Detect which cell encompasses the target text, then output its (X, Y) center coordinate. 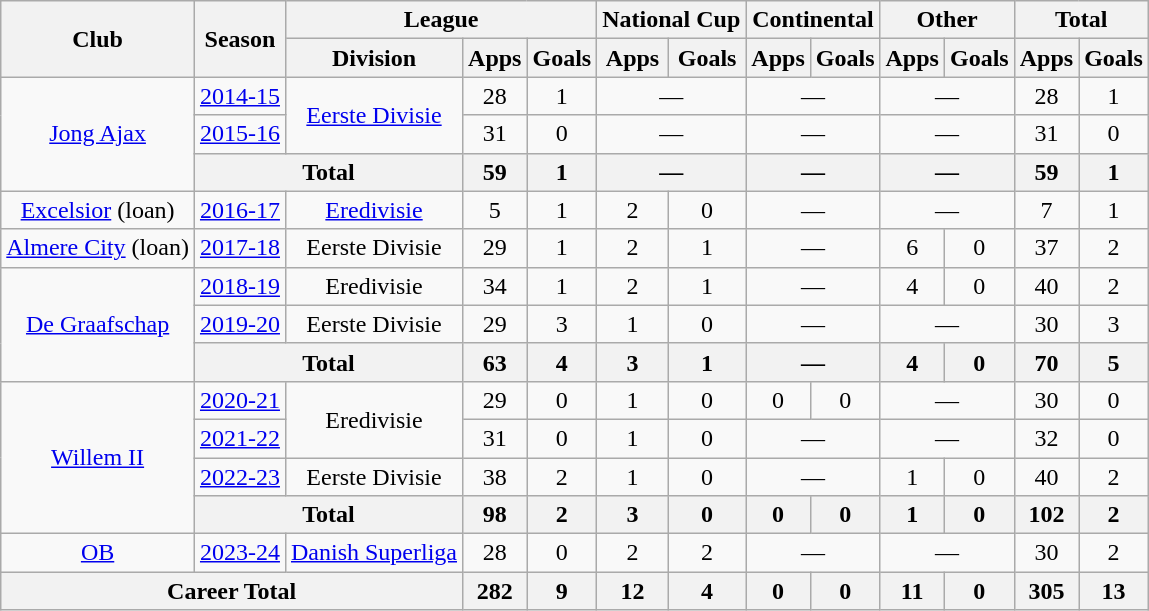
Continental (813, 20)
282 (495, 591)
Other (947, 20)
34 (495, 286)
Almere City (loan) (98, 248)
Excelsior (loan) (98, 210)
Division (374, 58)
12 (633, 591)
32 (1046, 438)
13 (1114, 591)
2015-16 (240, 134)
37 (1046, 248)
70 (1046, 362)
Jong Ajax (98, 134)
Career Total (232, 591)
63 (495, 362)
Danish Superliga (374, 553)
Club (98, 39)
2017-18 (240, 248)
305 (1046, 591)
Willem II (98, 457)
OB (98, 553)
6 (912, 248)
2014-15 (240, 96)
De Graafschap (98, 324)
2018-19 (240, 286)
2019-20 (240, 324)
98 (495, 515)
2022-23 (240, 477)
League (440, 20)
102 (1046, 515)
2023-24 (240, 553)
38 (495, 477)
2016-17 (240, 210)
7 (1046, 210)
Season (240, 39)
9 (562, 591)
2021-22 (240, 438)
National Cup (672, 20)
11 (912, 591)
2020-21 (240, 400)
